Return [x, y] of the center of cell containing provided text 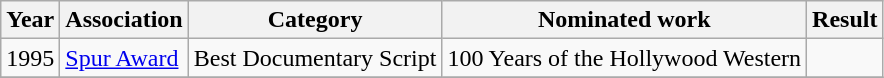
Spur Award [124, 58]
Best Documentary Script [315, 58]
1995 [30, 58]
Nominated work [624, 20]
100 Years of the Hollywood Western [624, 58]
Year [30, 20]
Category [315, 20]
Association [124, 20]
Result [845, 20]
